Scan for the cell matching the given text and deliver its (x, y) coordinate at center. 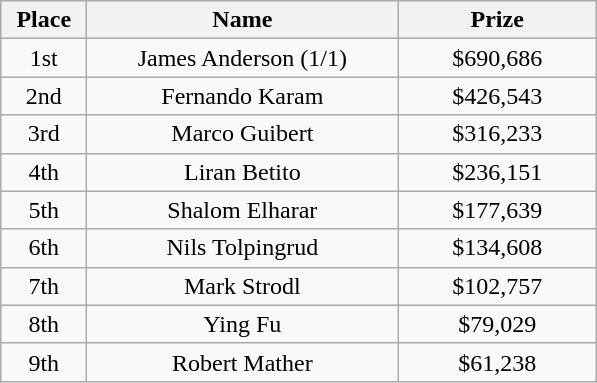
8th (44, 324)
Name (242, 20)
$177,639 (498, 210)
Mark Strodl (242, 286)
3rd (44, 134)
4th (44, 172)
Robert Mather (242, 362)
1st (44, 58)
2nd (44, 96)
Marco Guibert (242, 134)
5th (44, 210)
Place (44, 20)
6th (44, 248)
$79,029 (498, 324)
Nils Tolpingrud (242, 248)
$102,757 (498, 286)
Ying Fu (242, 324)
$426,543 (498, 96)
Shalom Elharar (242, 210)
Liran Betito (242, 172)
Prize (498, 20)
7th (44, 286)
$236,151 (498, 172)
$61,238 (498, 362)
9th (44, 362)
$134,608 (498, 248)
$316,233 (498, 134)
James Anderson (1/1) (242, 58)
$690,686 (498, 58)
Fernando Karam (242, 96)
